Pinpoint the cell where the given text exists, returning its (x, y) midpoint coordinate. 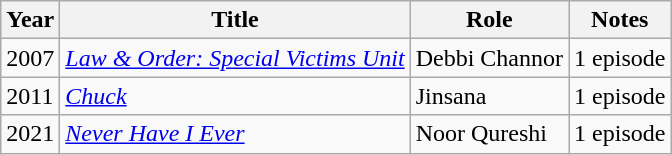
Role (489, 20)
Noor Qureshi (489, 134)
Chuck (235, 96)
Debbi Channor (489, 58)
2011 (30, 96)
Year (30, 20)
Jinsana (489, 96)
Law & Order: Special Victims Unit (235, 58)
2021 (30, 134)
Notes (620, 20)
Never Have I Ever (235, 134)
2007 (30, 58)
Title (235, 20)
